Detect which cell encompasses the target text, then output its (x, y) center coordinate. 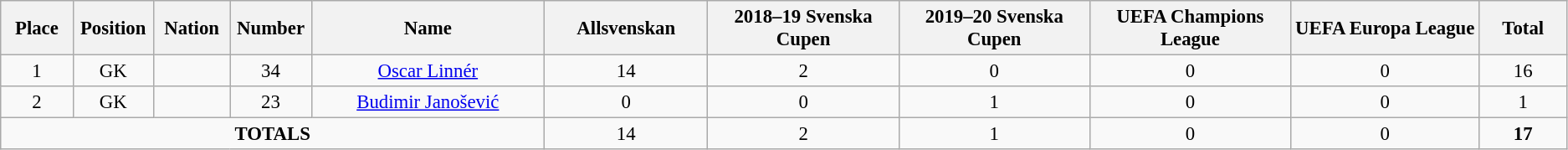
2018–19 Svenska Cupen (803, 28)
UEFA Champions League (1190, 28)
Place (37, 28)
2019–20 Svenska Cupen (994, 28)
16 (1523, 71)
Oscar Linnér (428, 71)
Nation (192, 28)
Allsvenskan (626, 28)
Number (271, 28)
23 (271, 102)
UEFA Europa League (1385, 28)
Budimir Janošević (428, 102)
34 (271, 71)
Position (113, 28)
Total (1523, 28)
17 (1523, 134)
Name (428, 28)
TOTALS (273, 134)
